Return (X, Y) of the center of cell containing provided text 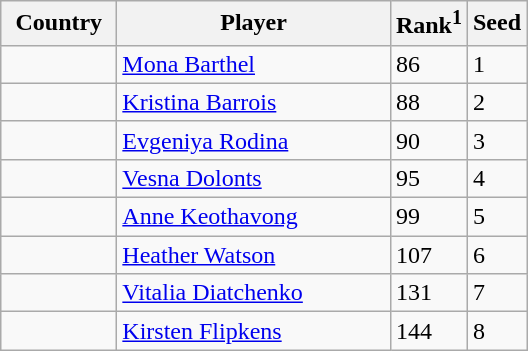
86 (428, 64)
Kristina Barrois (254, 102)
1 (496, 64)
8 (496, 331)
7 (496, 293)
3 (496, 140)
Mona Barthel (254, 64)
88 (428, 102)
Player (254, 24)
144 (428, 331)
Heather Watson (254, 255)
Evgeniya Rodina (254, 140)
Vitalia Diatchenko (254, 293)
Anne Keothavong (254, 217)
Vesna Dolonts (254, 178)
Kirsten Flipkens (254, 331)
5 (496, 217)
Seed (496, 24)
Country (59, 24)
Rank1 (428, 24)
2 (496, 102)
107 (428, 255)
90 (428, 140)
99 (428, 217)
4 (496, 178)
95 (428, 178)
131 (428, 293)
6 (496, 255)
